Pinpoint the cell where the given text exists, returning its [x, y] midpoint coordinate. 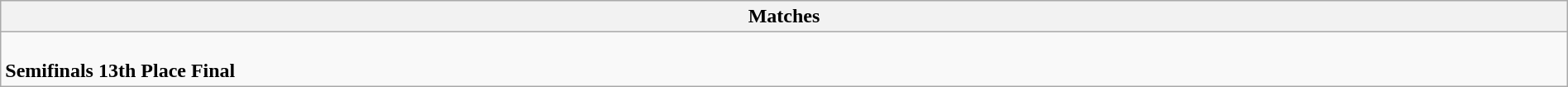
Semifinals 13th Place Final [784, 60]
Matches [784, 17]
